Return (X, Y) of the center of cell containing provided text 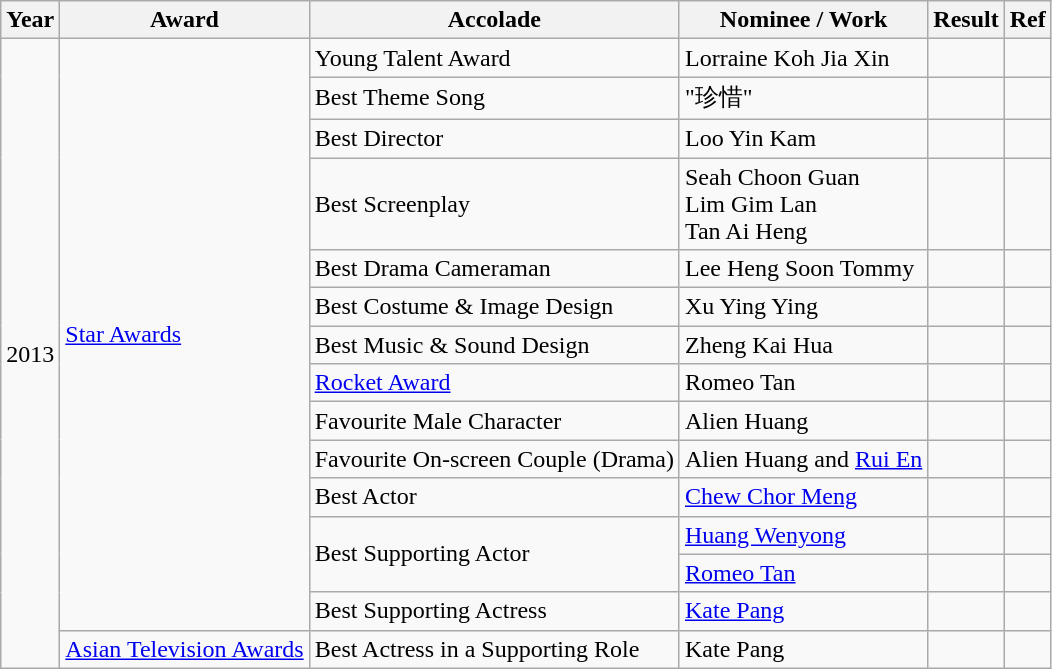
Favourite On-screen Couple (Drama) (494, 459)
Alien Huang and Rui En (803, 459)
Young Talent Award (494, 58)
Loo Yin Kam (803, 138)
Favourite Male Character (494, 421)
Best Supporting Actor (494, 554)
Best Music & Sound Design (494, 345)
Lee Heng Soon Tommy (803, 269)
Xu Ying Ying (803, 307)
Best Director (494, 138)
"珍惜" (803, 98)
Star Awards (184, 334)
Best Theme Song (494, 98)
Nominee / Work (803, 20)
Chew Chor Meng (803, 497)
Result (966, 20)
Huang Wenyong (803, 535)
Best Screenplay (494, 204)
Best Costume & Image Design (494, 307)
Accolade (494, 20)
Lorraine Koh Jia Xin (803, 58)
Best Supporting Actress (494, 611)
Best Actor (494, 497)
Best Drama Cameraman (494, 269)
Rocket Award (494, 383)
Asian Television Awards (184, 649)
Year (30, 20)
Alien Huang (803, 421)
Zheng Kai Hua (803, 345)
Best Actress in a Supporting Role (494, 649)
Award (184, 20)
Ref (1028, 20)
Seah Choon Guan Lim Gim Lan Tan Ai Heng (803, 204)
2013 (30, 354)
